From the cell containing the given text, extract its center point as [x, y] coordinate. 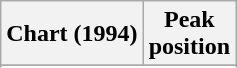
Peakposition [189, 34]
Chart (1994) [72, 34]
